For the text-containing cell, return its midpoint in [X, Y] coordinate format. 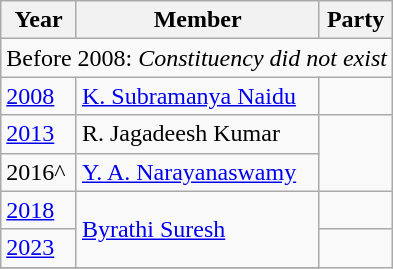
2018 [39, 210]
2023 [39, 248]
Member [197, 20]
Byrathi Suresh [197, 229]
R. Jagadeesh Kumar [197, 134]
2008 [39, 96]
2013 [39, 134]
2016^ [39, 172]
Y. A. Narayanaswamy [197, 172]
Before 2008: Constituency did not exist [197, 58]
K. Subramanya Naidu [197, 96]
Party [356, 20]
Year [39, 20]
